Find where the given text appears and provide that cell's center as (x, y) coordinate. 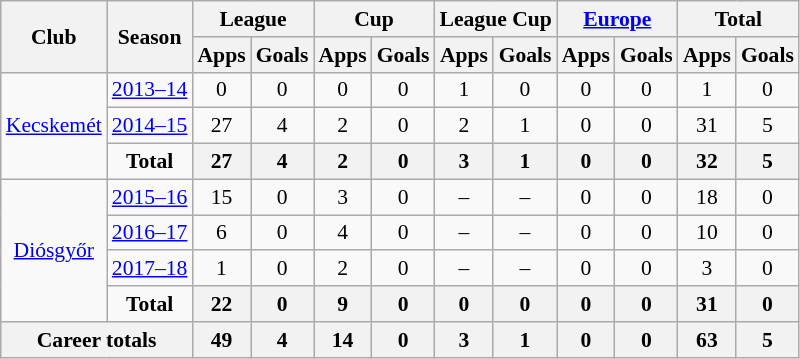
League (252, 19)
Career totals (97, 340)
2017–18 (150, 269)
18 (707, 197)
22 (221, 304)
49 (221, 340)
9 (343, 304)
Club (54, 36)
2015–16 (150, 197)
Cup (374, 19)
32 (707, 162)
63 (707, 340)
15 (221, 197)
2014–15 (150, 126)
League Cup (496, 19)
2016–17 (150, 233)
Europe (618, 19)
Season (150, 36)
10 (707, 233)
Diósgyőr (54, 250)
14 (343, 340)
Kecskemét (54, 126)
2013–14 (150, 90)
6 (221, 233)
